Return [X, Y] of the center of cell containing provided text 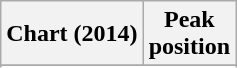
Chart (2014) [72, 34]
Peakposition [189, 34]
